Find where the given text appears and provide that cell's center as [X, Y] coordinate. 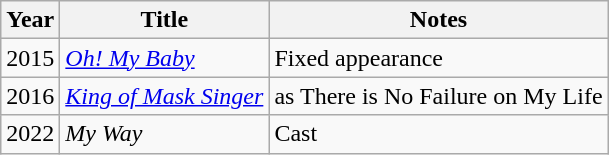
Cast [438, 134]
Notes [438, 20]
Oh! My Baby [164, 58]
King of Mask Singer [164, 96]
Year [30, 20]
as There is No Failure on My Life [438, 96]
2015 [30, 58]
2022 [30, 134]
Fixed appearance [438, 58]
Title [164, 20]
My Way [164, 134]
2016 [30, 96]
